Determine the [x, y] coordinate at the center of the cell enclosing the given text.  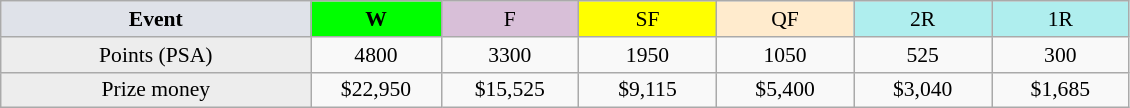
SF [648, 19]
$15,525 [510, 90]
Points (PSA) [156, 55]
3300 [510, 55]
1950 [648, 55]
W [376, 19]
$1,685 [1061, 90]
Event [156, 19]
F [510, 19]
525 [923, 55]
Prize money [156, 90]
1R [1061, 19]
$22,950 [376, 90]
$3,040 [923, 90]
1050 [785, 55]
$9,115 [648, 90]
QF [785, 19]
300 [1061, 55]
$5,400 [785, 90]
4800 [376, 55]
2R [923, 19]
